From the cell containing the given text, extract its center point as (x, y) coordinate. 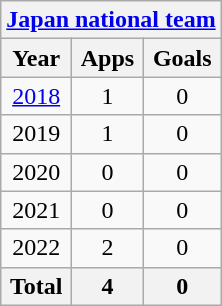
Apps (108, 58)
4 (108, 286)
Goals (182, 58)
2021 (36, 210)
Year (36, 58)
2019 (36, 134)
2018 (36, 96)
Japan national team (111, 20)
2022 (36, 248)
Total (36, 286)
2 (108, 248)
2020 (36, 172)
